Scan for the cell matching the given text and deliver its (X, Y) coordinate at center. 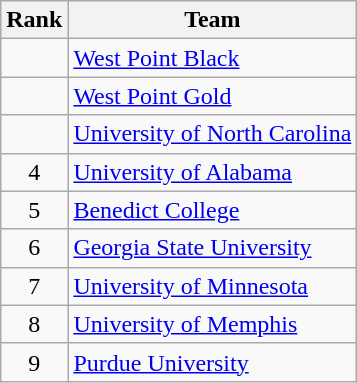
6 (34, 248)
Team (212, 20)
9 (34, 362)
University of Minnesota (212, 286)
University of North Carolina (212, 134)
West Point Black (212, 58)
West Point Gold (212, 96)
7 (34, 286)
Rank (34, 20)
8 (34, 324)
Benedict College (212, 210)
5 (34, 210)
University of Memphis (212, 324)
Purdue University (212, 362)
University of Alabama (212, 172)
4 (34, 172)
Georgia State University (212, 248)
